Return the (x, y) coordinate for the center point of the cell that contains the specified text.  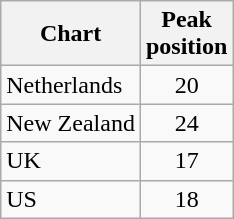
17 (186, 161)
18 (186, 199)
20 (186, 85)
Peakposition (186, 34)
UK (71, 161)
New Zealand (71, 123)
24 (186, 123)
US (71, 199)
Chart (71, 34)
Netherlands (71, 85)
